Extract the [X, Y] coordinate from the center of the cell holding the provided text.  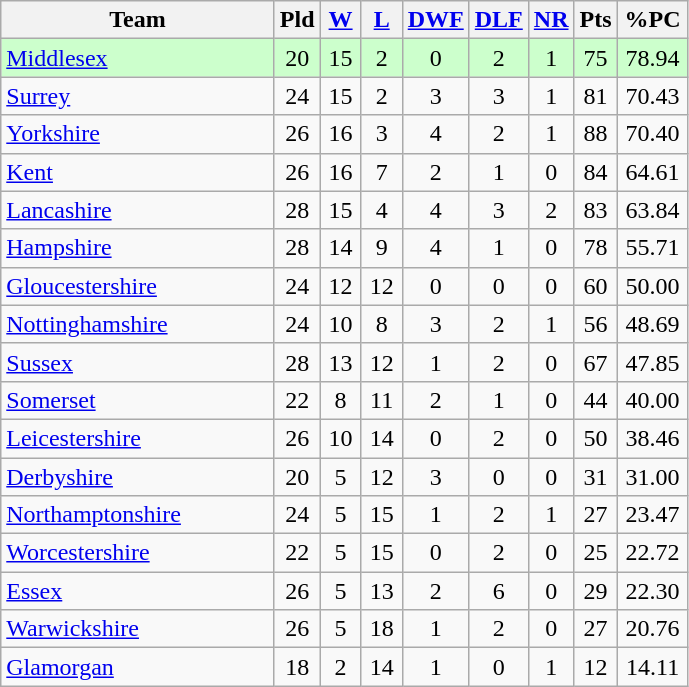
Somerset [138, 400]
38.46 [652, 438]
70.40 [652, 134]
Gloucestershire [138, 286]
29 [596, 591]
75 [596, 58]
11 [382, 400]
Surrey [138, 96]
Middlesex [138, 58]
31.00 [652, 477]
9 [382, 248]
Team [138, 20]
W [340, 20]
L [382, 20]
NR [551, 20]
Pld [297, 20]
Glamorgan [138, 667]
31 [596, 477]
DWF [436, 20]
Leicestershire [138, 438]
%PC [652, 20]
22.30 [652, 591]
78 [596, 248]
Nottinghamshire [138, 324]
78.94 [652, 58]
Essex [138, 591]
Warwickshire [138, 629]
48.69 [652, 324]
60 [596, 286]
84 [596, 172]
20.76 [652, 629]
14.11 [652, 667]
56 [596, 324]
47.85 [652, 362]
64.61 [652, 172]
55.71 [652, 248]
Northamptonshire [138, 515]
88 [596, 134]
23.47 [652, 515]
81 [596, 96]
Derbyshire [138, 477]
Kent [138, 172]
Pts [596, 20]
50 [596, 438]
25 [596, 553]
40.00 [652, 400]
67 [596, 362]
22.72 [652, 553]
Lancashire [138, 210]
6 [498, 591]
50.00 [652, 286]
Hampshire [138, 248]
70.43 [652, 96]
Sussex [138, 362]
DLF [498, 20]
7 [382, 172]
44 [596, 400]
83 [596, 210]
Worcestershire [138, 553]
63.84 [652, 210]
Yorkshire [138, 134]
